Detect which cell encompasses the target text, then output its [X, Y] center coordinate. 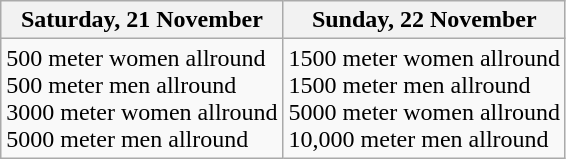
500 meter women allround 500 meter men allround 3000 meter women allround 5000 meter men allround [142, 98]
1500 meter women allround 1500 meter men allround 5000 meter women allround 10,000 meter men allround [424, 98]
Sunday, 22 November [424, 20]
Saturday, 21 November [142, 20]
